From the cell containing the given text, extract its center point as (x, y) coordinate. 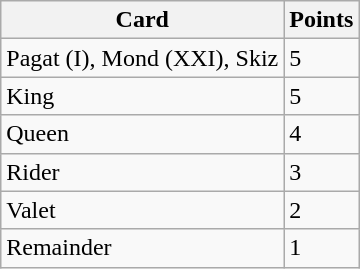
Rider (142, 172)
Pagat (I), Mond (XXI), Skiz (142, 58)
Queen (142, 134)
2 (322, 210)
King (142, 96)
1 (322, 248)
4 (322, 134)
Remainder (142, 248)
Valet (142, 210)
3 (322, 172)
Card (142, 20)
Points (322, 20)
